For the text-containing cell, return its midpoint in [x, y] coordinate format. 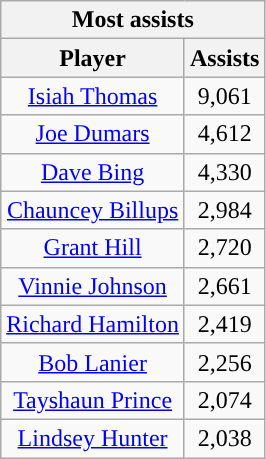
Most assists [133, 20]
4,612 [224, 134]
2,720 [224, 248]
Tayshaun Prince [93, 400]
Joe Dumars [93, 134]
Dave Bing [93, 172]
Chauncey Billups [93, 210]
Bob Lanier [93, 362]
2,419 [224, 324]
2,984 [224, 210]
Player [93, 58]
Isiah Thomas [93, 96]
2,256 [224, 362]
9,061 [224, 96]
Lindsey Hunter [93, 438]
2,038 [224, 438]
2,661 [224, 286]
2,074 [224, 400]
4,330 [224, 172]
Richard Hamilton [93, 324]
Vinnie Johnson [93, 286]
Grant Hill [93, 248]
Assists [224, 58]
